Pinpoint the cell where the given text exists, returning its (x, y) midpoint coordinate. 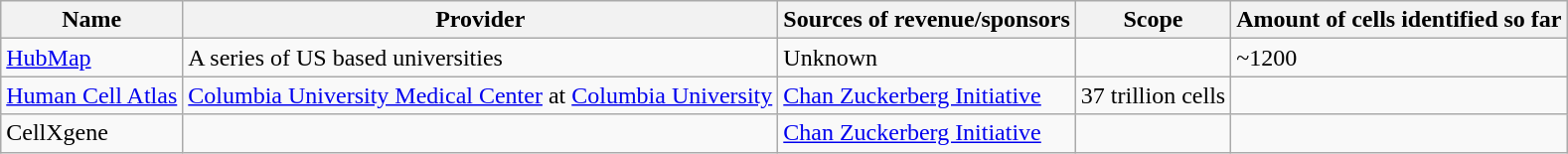
Amount of cells identified so far (1399, 20)
Provider (481, 20)
A series of US based universities (481, 58)
Columbia University Medical Center at Columbia University (481, 95)
HubMap (91, 58)
37 trillion cells (1153, 95)
Human Cell Atlas (91, 95)
Sources of revenue/sponsors (927, 20)
~1200 (1399, 58)
Name (91, 20)
Unknown (927, 58)
CellXgene (91, 133)
Scope (1153, 20)
